Output the [x, y] coordinate of the center of the cell containing the given text.  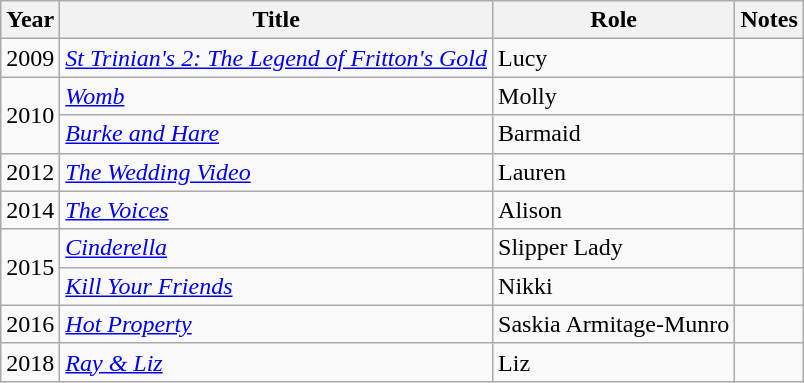
Saskia Armitage-Munro [614, 324]
Nikki [614, 286]
The Voices [276, 210]
Cinderella [276, 248]
Kill Your Friends [276, 286]
Molly [614, 96]
Liz [614, 362]
St Trinian's 2: The Legend of Fritton's Gold [276, 58]
2009 [30, 58]
Role [614, 20]
Hot Property [276, 324]
Ray & Liz [276, 362]
Lucy [614, 58]
2014 [30, 210]
Burke and Hare [276, 134]
2015 [30, 267]
Year [30, 20]
Barmaid [614, 134]
2018 [30, 362]
Womb [276, 96]
Alison [614, 210]
2010 [30, 115]
The Wedding Video [276, 172]
2016 [30, 324]
2012 [30, 172]
Slipper Lady [614, 248]
Notes [769, 20]
Lauren [614, 172]
Title [276, 20]
